From the cell containing the given text, extract its center point as (x, y) coordinate. 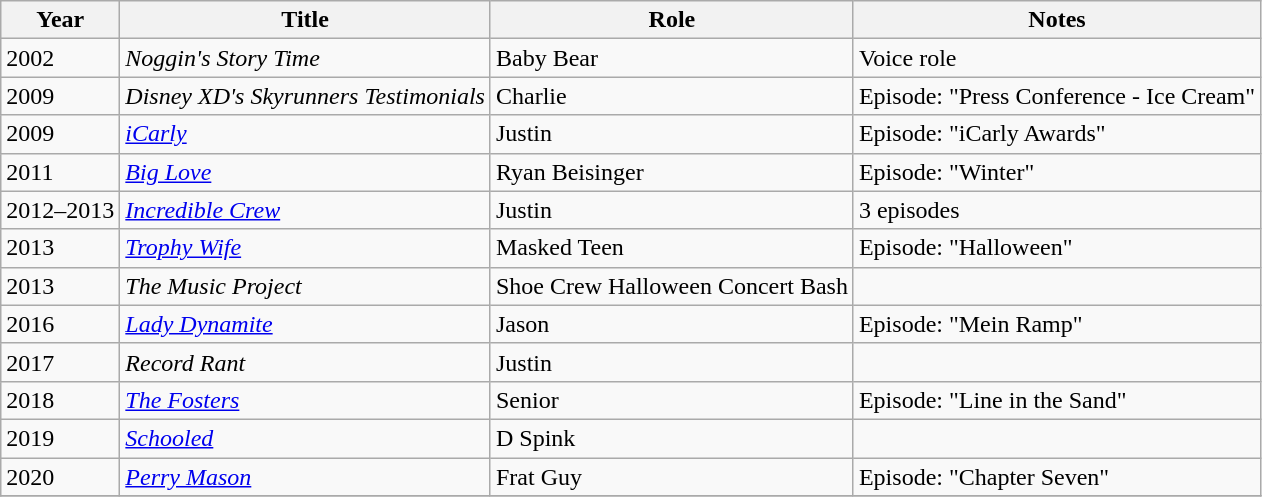
D Spink (672, 438)
2012–2013 (60, 210)
Noggin's Story Time (306, 58)
Baby Bear (672, 58)
Lady Dynamite (306, 324)
Record Rant (306, 362)
Role (672, 20)
2020 (60, 477)
Perry Mason (306, 477)
Jason (672, 324)
Big Love (306, 172)
Ryan Beisinger (672, 172)
Senior (672, 400)
3 episodes (1056, 210)
Trophy Wife (306, 248)
Shoe Crew Halloween Concert Bash (672, 286)
Disney XD's Skyrunners Testimonials (306, 96)
iCarly (306, 134)
The Music Project (306, 286)
Charlie (672, 96)
Frat Guy (672, 477)
Episode: "Mein Ramp" (1056, 324)
Masked Teen (672, 248)
Year (60, 20)
Episode: "Chapter Seven" (1056, 477)
Episode: "Line in the Sand" (1056, 400)
2011 (60, 172)
2018 (60, 400)
2002 (60, 58)
Notes (1056, 20)
2017 (60, 362)
Schooled (306, 438)
The Fosters (306, 400)
2016 (60, 324)
Title (306, 20)
Episode: "iCarly Awards" (1056, 134)
Episode: "Halloween" (1056, 248)
2019 (60, 438)
Episode: "Winter" (1056, 172)
Incredible Crew (306, 210)
Episode: "Press Conference - Ice Cream" (1056, 96)
Voice role (1056, 58)
